Scan for the cell matching the given text and deliver its (X, Y) coordinate at center. 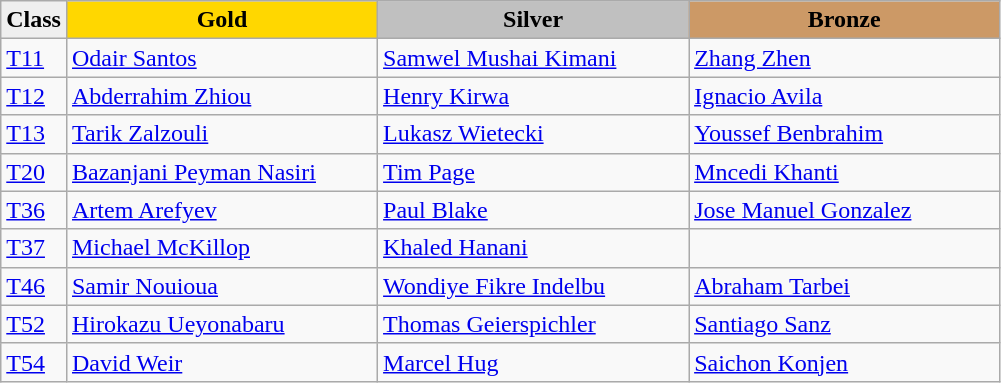
Henry Kirwa (534, 96)
Michael McKillop (222, 248)
T12 (34, 96)
Artem Arefyev (222, 210)
Marcel Hug (534, 362)
Youssef Benbrahim (844, 134)
Samir Nouioua (222, 286)
T13 (34, 134)
Tarik Zalzouli (222, 134)
Wondiye Fikre Indelbu (534, 286)
Zhang Zhen (844, 58)
Silver (534, 20)
Ignacio Avila (844, 96)
Gold (222, 20)
Paul Blake (534, 210)
Odair Santos (222, 58)
T36 (34, 210)
T46 (34, 286)
T52 (34, 324)
Thomas Geierspichler (534, 324)
David Weir (222, 362)
Saichon Konjen (844, 362)
T11 (34, 58)
Abraham Tarbei (844, 286)
Bazanjani Peyman Nasiri (222, 172)
Santiago Sanz (844, 324)
Abderrahim Zhiou (222, 96)
Samwel Mushai Kimani (534, 58)
Lukasz Wietecki (534, 134)
T37 (34, 248)
Jose Manuel Gonzalez (844, 210)
Tim Page (534, 172)
T54 (34, 362)
T20 (34, 172)
Khaled Hanani (534, 248)
Mncedi Khanti (844, 172)
Hirokazu Ueyonabaru (222, 324)
Bronze (844, 20)
Class (34, 20)
